Scan for the cell matching the given text and deliver its (x, y) coordinate at center. 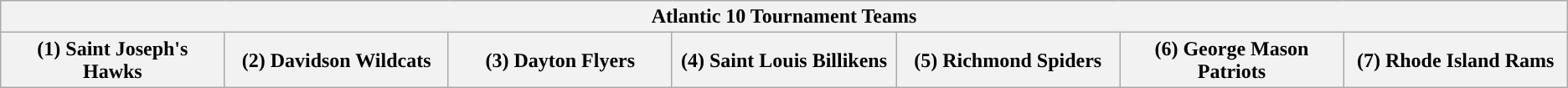
(3) Dayton Flyers (560, 60)
Atlantic 10 Tournament Teams (784, 17)
(6) George Mason Patriots (1231, 60)
(5) Richmond Spiders (1008, 60)
(4) Saint Louis Billikens (784, 60)
(1) Saint Joseph's Hawks (112, 60)
(7) Rhode Island Rams (1456, 60)
(2) Davidson Wildcats (337, 60)
